Determine the [x, y] coordinate at the center of the cell enclosing the given text.  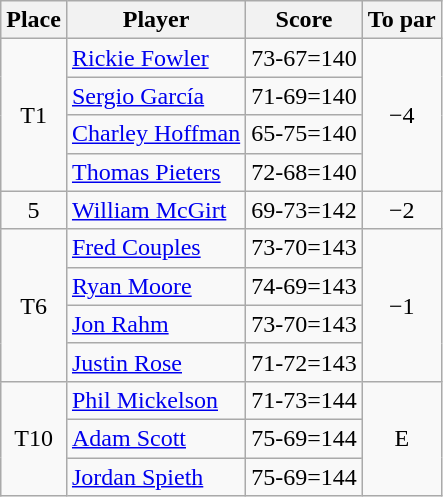
T6 [34, 305]
T10 [34, 438]
71-73=144 [304, 400]
−4 [402, 115]
74-69=143 [304, 286]
Place [34, 20]
Rickie Fowler [156, 58]
E [402, 438]
Score [304, 20]
5 [34, 210]
Adam Scott [156, 438]
Jordan Spieth [156, 477]
Charley Hoffman [156, 134]
T1 [34, 115]
Thomas Pieters [156, 172]
71-69=140 [304, 96]
Jon Rahm [156, 324]
Player [156, 20]
Sergio García [156, 96]
To par [402, 20]
−2 [402, 210]
−1 [402, 305]
Phil Mickelson [156, 400]
William McGirt [156, 210]
65-75=140 [304, 134]
Justin Rose [156, 362]
Ryan Moore [156, 286]
Fred Couples [156, 248]
69-73=142 [304, 210]
71-72=143 [304, 362]
73-67=140 [304, 58]
72-68=140 [304, 172]
